Provide the [X, Y] coordinate of the cell's center where the given text is located.  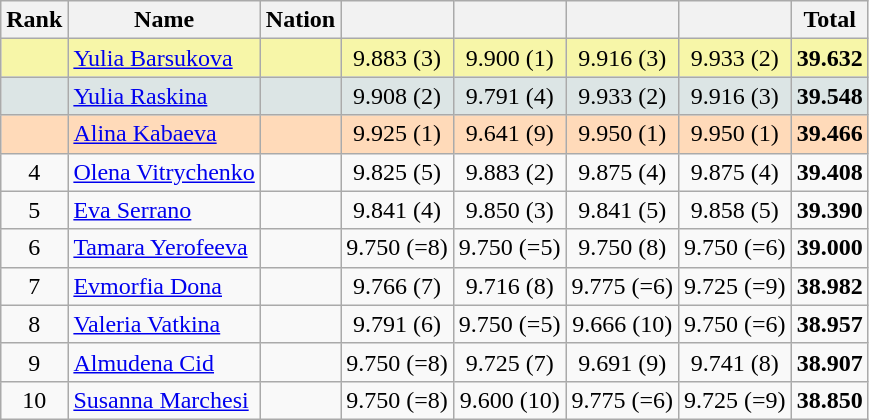
8 [34, 324]
39.466 [830, 134]
9.766 (7) [398, 286]
Evmorfia Dona [164, 286]
38.907 [830, 362]
9.858 (5) [736, 210]
9.925 (1) [398, 134]
9.741 (8) [736, 362]
9 [34, 362]
9.841 (5) [622, 210]
9.600 (10) [510, 400]
9.850 (3) [510, 210]
Alina Kabaeva [164, 134]
10 [34, 400]
Yulia Raskina [164, 96]
5 [34, 210]
39.000 [830, 248]
Valeria Vatkina [164, 324]
Nation [300, 20]
9.841 (4) [398, 210]
39.632 [830, 58]
Eva Serrano [164, 210]
9.883 (2) [510, 172]
9.825 (5) [398, 172]
38.957 [830, 324]
Olena Vitrychenko [164, 172]
9.883 (3) [398, 58]
9.908 (2) [398, 96]
39.390 [830, 210]
9.900 (1) [510, 58]
Total [830, 20]
9.691 (9) [622, 362]
9.750 (8) [622, 248]
Rank [34, 20]
9.725 (7) [510, 362]
4 [34, 172]
Almudena Cid [164, 362]
38.850 [830, 400]
9.716 (8) [510, 286]
Name [164, 20]
7 [34, 286]
6 [34, 248]
39.548 [830, 96]
9.641 (9) [510, 134]
Tamara Yerofeeva [164, 248]
Susanna Marchesi [164, 400]
9.666 (10) [622, 324]
38.982 [830, 286]
39.408 [830, 172]
9.791 (6) [398, 324]
9.791 (4) [510, 96]
Yulia Barsukova [164, 58]
